Pinpoint the cell where the given text exists, returning its [x, y] midpoint coordinate. 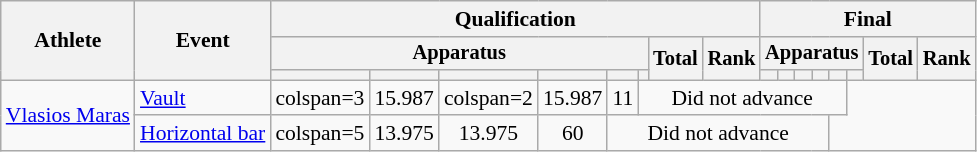
colspan=3 [320, 98]
Vlasios Maras [68, 116]
colspan=5 [320, 134]
colspan=2 [488, 98]
Event [202, 40]
Qualification [515, 19]
Athlete [68, 40]
60 [572, 134]
Horizontal bar [202, 134]
11 [622, 98]
Final [868, 19]
Vault [202, 98]
